Extract the [x, y] coordinate from the center of the cell holding the provided text.  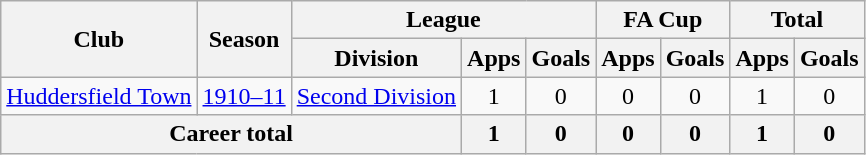
Total [797, 20]
Career total [232, 134]
1910–11 [244, 96]
League [444, 20]
Division [376, 58]
Second Division [376, 96]
Huddersfield Town [99, 96]
Club [99, 39]
Season [244, 39]
FA Cup [663, 20]
